Identify which cell holds the provided text, then report its [x, y] central coordinate. 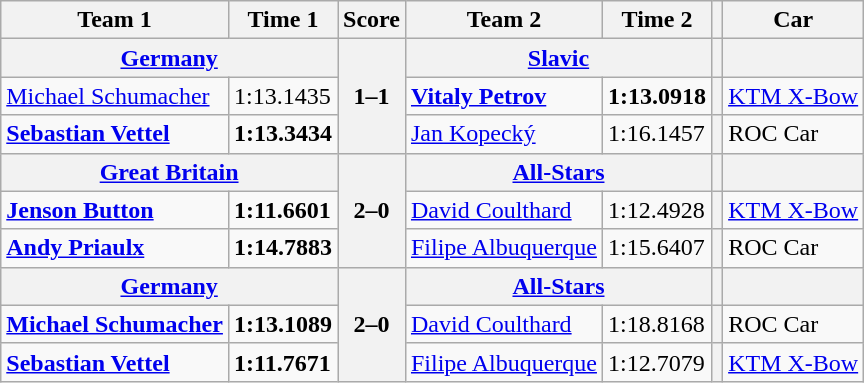
1:13.1089 [282, 324]
1:11.7671 [282, 362]
Time 2 [656, 20]
Car [794, 20]
Slavic [558, 58]
1:12.7079 [656, 362]
Jenson Button [115, 210]
Time 1 [282, 20]
Jan Kopecký [504, 134]
1:18.8168 [656, 324]
Andy Priaulx [115, 248]
1:12.4928 [656, 210]
1:16.1457 [656, 134]
Score [372, 20]
Team 2 [504, 20]
1:15.6407 [656, 248]
Team 1 [115, 20]
1:13.3434 [282, 134]
Vitaly Petrov [504, 96]
1:13.0918 [656, 96]
1–1 [372, 96]
Great Britain [170, 172]
1:14.7883 [282, 248]
1:11.6601 [282, 210]
1:13.1435 [282, 96]
